Capture the cell that displays the provided text and extract its [x, y] central coordinate. 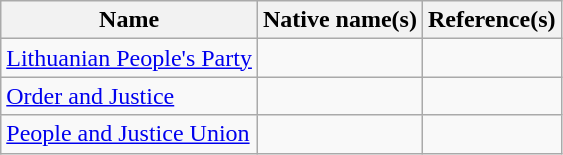
Native name(s) [340, 20]
Lithuanian People's Party [130, 58]
Name [130, 20]
People and Justice Union [130, 134]
Order and Justice [130, 96]
Reference(s) [492, 20]
